Locate the cell with the specified text and output its (x, y) center coordinate. 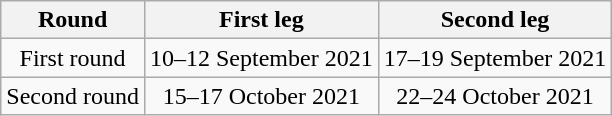
22–24 October 2021 (495, 96)
First round (73, 58)
Round (73, 20)
Second leg (495, 20)
15–17 October 2021 (261, 96)
10–12 September 2021 (261, 58)
First leg (261, 20)
Second round (73, 96)
17–19 September 2021 (495, 58)
